Pinpoint the cell where the given text exists, returning its (X, Y) midpoint coordinate. 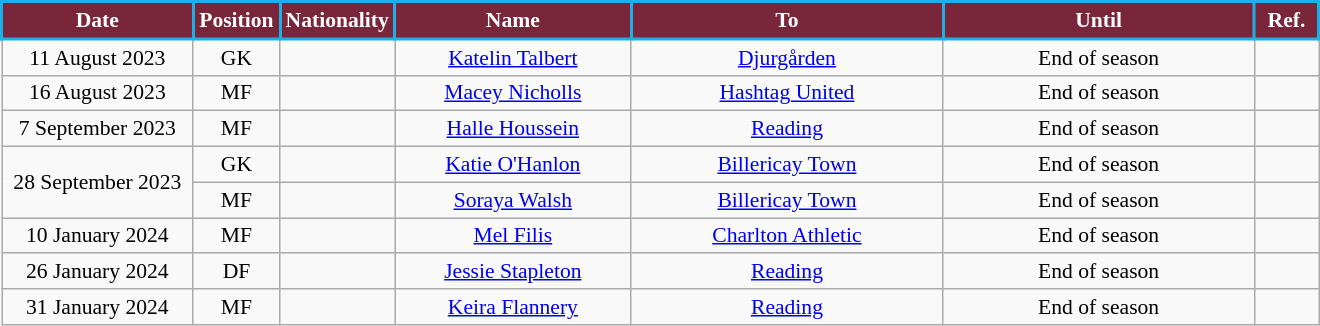
Charlton Athletic (787, 236)
Keira Flannery (514, 307)
Position (236, 20)
DF (236, 272)
Nationality (338, 20)
28 September 2023 (98, 182)
To (787, 20)
11 August 2023 (98, 57)
10 January 2024 (98, 236)
Mel Filis (514, 236)
Katie O'Hanlon (514, 165)
Hashtag United (787, 93)
Jessie Stapleton (514, 272)
Macey Nicholls (514, 93)
31 January 2024 (98, 307)
Date (98, 20)
Ref. (1286, 20)
Until (1099, 20)
Name (514, 20)
Djurgården (787, 57)
7 September 2023 (98, 129)
16 August 2023 (98, 93)
26 January 2024 (98, 272)
Halle Houssein (514, 129)
Katelin Talbert (514, 57)
Soraya Walsh (514, 200)
